Determine the (x, y) coordinate at the center of the cell enclosing the given text.  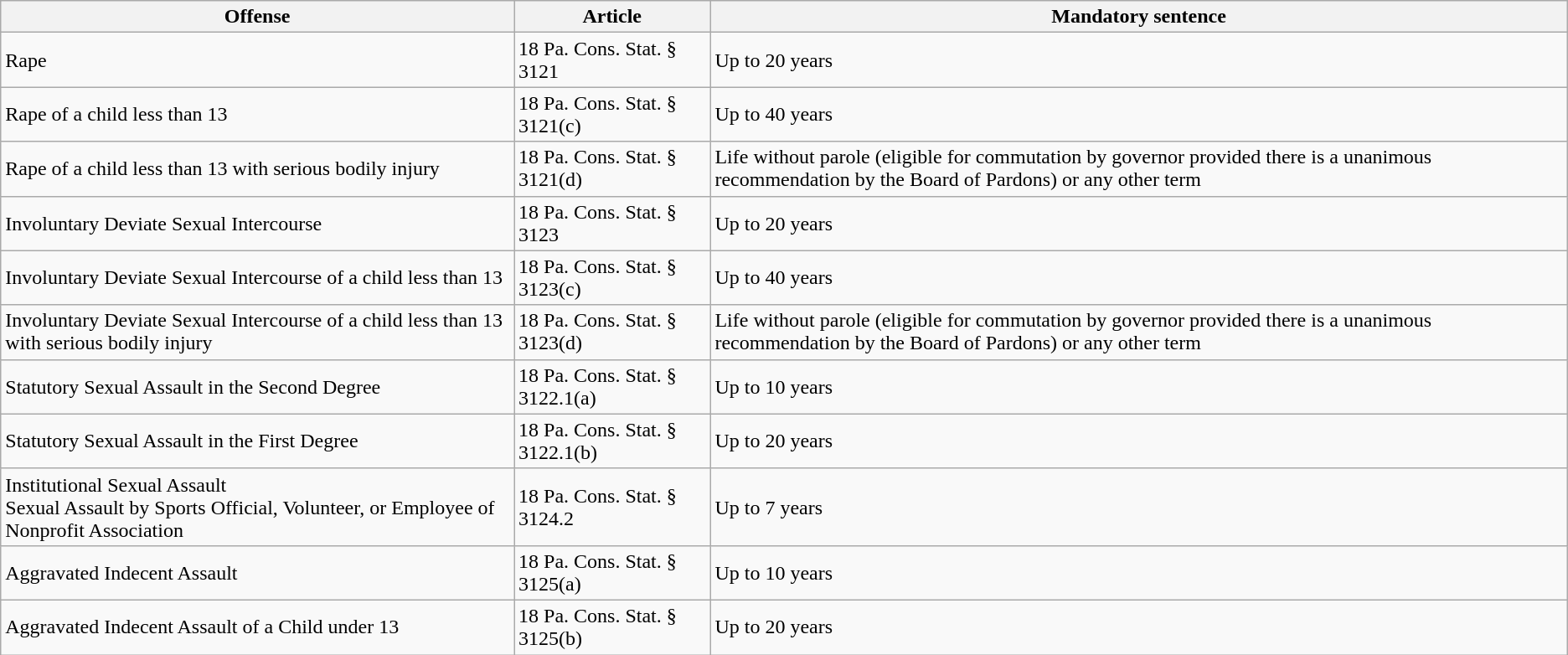
Statutory Sexual Assault in the Second Degree (258, 387)
18 Pa. Cons. Stat. § 3123(d) (612, 332)
18 Pa. Cons. Stat. § 3125(b) (612, 627)
Rape of a child less than 13 with serious bodily injury (258, 169)
Involuntary Deviate Sexual Intercourse (258, 223)
Article (612, 17)
18 Pa. Cons. Stat. § 3121 (612, 60)
Offense (258, 17)
Statutory Sexual Assault in the First Degree (258, 441)
18 Pa. Cons. Stat. § 3122.1(a) (612, 387)
Aggravated Indecent Assault of a Child under 13 (258, 627)
Involuntary Deviate Sexual Intercourse of a child less than 13 (258, 278)
18 Pa. Cons. Stat. § 3124.2 (612, 507)
Mandatory sentence (1139, 17)
18 Pa. Cons. Stat. § 3123(c) (612, 278)
Institutional Sexual AssaultSexual Assault by Sports Official, Volunteer, or Employee of Nonprofit Association (258, 507)
18 Pa. Cons. Stat. § 3121(d) (612, 169)
18 Pa. Cons. Stat. § 3125(a) (612, 573)
18 Pa. Cons. Stat. § 3122.1(b) (612, 441)
Involuntary Deviate Sexual Intercourse of a child less than 13 with serious bodily injury (258, 332)
Aggravated Indecent Assault (258, 573)
Rape (258, 60)
18 Pa. Cons. Stat. § 3121(c) (612, 114)
Rape of a child less than 13 (258, 114)
18 Pa. Cons. Stat. § 3123 (612, 223)
Up to 7 years (1139, 507)
